Pinpoint the cell where the given text exists, returning its (x, y) midpoint coordinate. 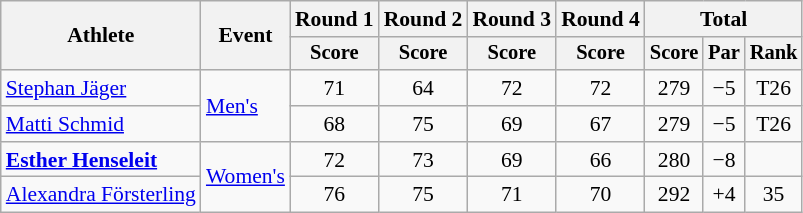
Par (724, 54)
Stephan Jäger (101, 88)
Round 1 (334, 19)
66 (600, 160)
Total (724, 19)
Matti Schmid (101, 124)
73 (424, 160)
Round 4 (600, 19)
67 (600, 124)
Event (246, 36)
76 (334, 195)
Women's (246, 178)
+4 (724, 195)
Alexandra Försterling (101, 195)
280 (674, 160)
Round 2 (424, 19)
Athlete (101, 36)
Rank (774, 54)
Esther Henseleit (101, 160)
64 (424, 88)
70 (600, 195)
35 (774, 195)
−8 (724, 160)
Men's (246, 106)
292 (674, 195)
Round 3 (512, 19)
68 (334, 124)
